Return the (x, y) coordinate for the center point of the cell that contains the specified text.  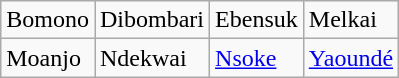
Melkai (350, 20)
Ebensuk (257, 20)
Moanjo (48, 58)
Nsoke (257, 58)
Dibombari (152, 20)
Yaoundé (350, 58)
Ndekwai (152, 58)
Bomono (48, 20)
